Capture the cell that displays the provided text and extract its [X, Y] central coordinate. 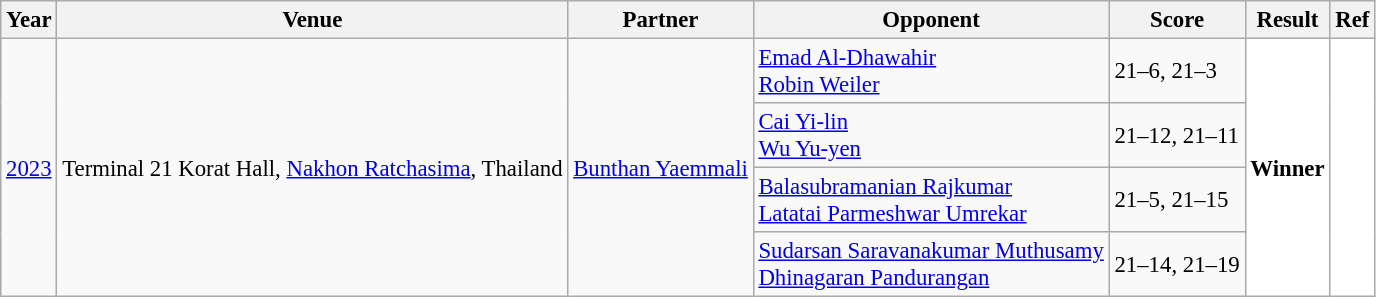
Sudarsan Saravanakumar Muthusamy Dhinagaran Pandurangan [931, 264]
Result [1288, 20]
Balasubramanian Rajkumar Latatai Parmeshwar Umrekar [931, 200]
Terminal 21 Korat Hall, Nakhon Ratchasima, Thailand [312, 168]
Partner [660, 20]
Opponent [931, 20]
Cai Yi-lin Wu Yu-yen [931, 136]
Bunthan Yaemmali [660, 168]
2023 [29, 168]
Ref [1352, 20]
Winner [1288, 168]
Score [1177, 20]
21–12, 21–11 [1177, 136]
21–5, 21–15 [1177, 200]
21–6, 21–3 [1177, 72]
Year [29, 20]
Venue [312, 20]
21–14, 21–19 [1177, 264]
Emad Al-Dhawahir Robin Weiler [931, 72]
